Capture the cell that displays the provided text and extract its [x, y] central coordinate. 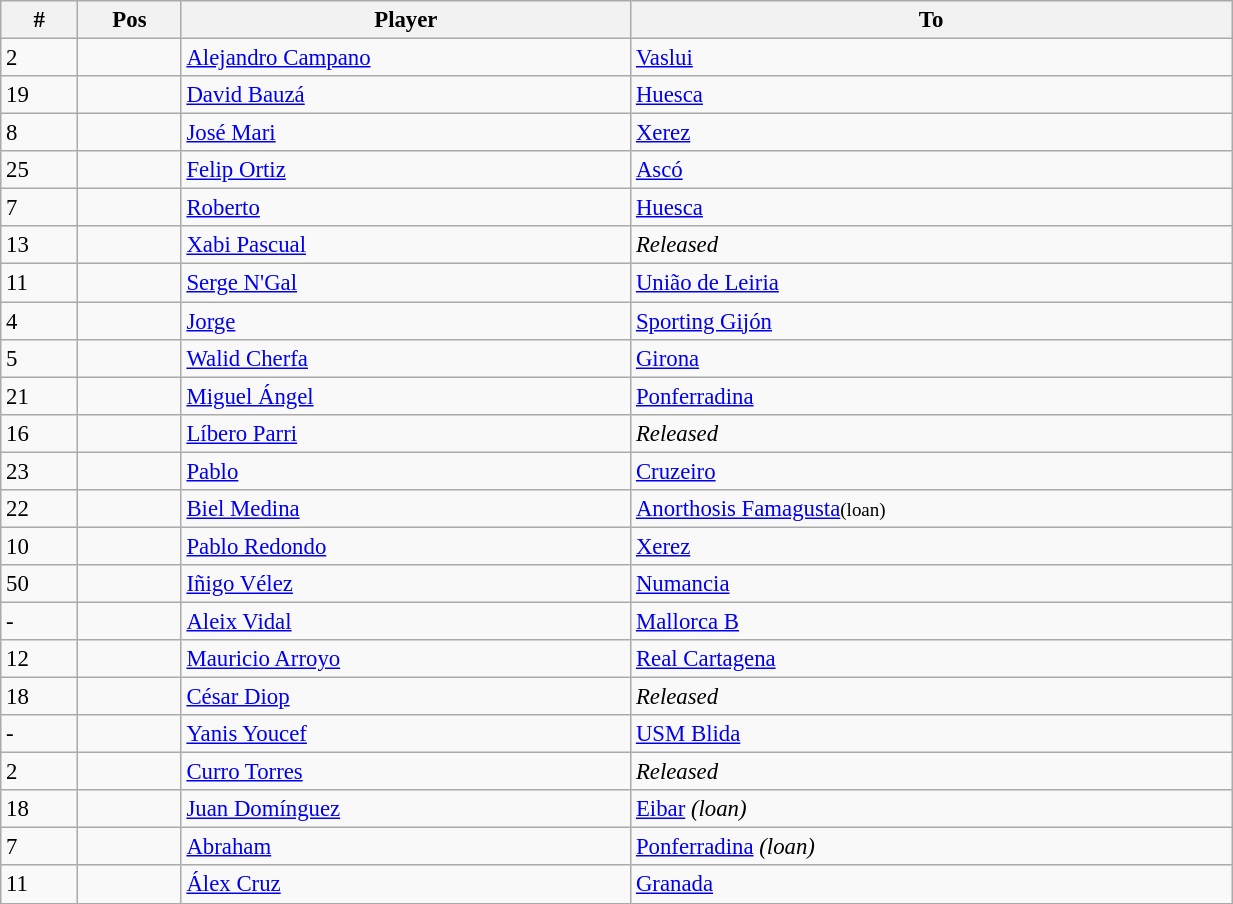
21 [40, 396]
Mallorca B [932, 621]
13 [40, 245]
Biel Medina [406, 509]
Abraham [406, 847]
Jorge [406, 321]
Felip Ortiz [406, 170]
Eibar (loan) [932, 809]
César Diop [406, 697]
8 [40, 133]
23 [40, 471]
Sporting Gijón [932, 321]
Ponferradina [932, 396]
Roberto [406, 208]
Mauricio Arroyo [406, 659]
União de Leiria [932, 283]
50 [40, 584]
Líbero Parri [406, 433]
16 [40, 433]
4 [40, 321]
19 [40, 95]
Walid Cherfa [406, 358]
# [40, 20]
Aleix Vidal [406, 621]
Pos [130, 20]
Álex Cruz [406, 885]
Curro Torres [406, 772]
José Mari [406, 133]
Granada [932, 885]
Pablo [406, 471]
Juan Domínguez [406, 809]
Iñigo Vélez [406, 584]
Girona [932, 358]
12 [40, 659]
10 [40, 546]
To [932, 20]
Real Cartagena [932, 659]
Miguel Ángel [406, 396]
Numancia [932, 584]
Player [406, 20]
USM Blida [932, 734]
Serge N'Gal [406, 283]
Ponferradina (loan) [932, 847]
Xabi Pascual [406, 245]
Yanis Youcef [406, 734]
Vaslui [932, 58]
Alejandro Campano [406, 58]
25 [40, 170]
David Bauzá [406, 95]
Ascó [932, 170]
Cruzeiro [932, 471]
22 [40, 509]
Pablo Redondo [406, 546]
5 [40, 358]
Anorthosis Famagusta(loan) [932, 509]
